Output the (X, Y) coordinate of the center of the cell containing the given text.  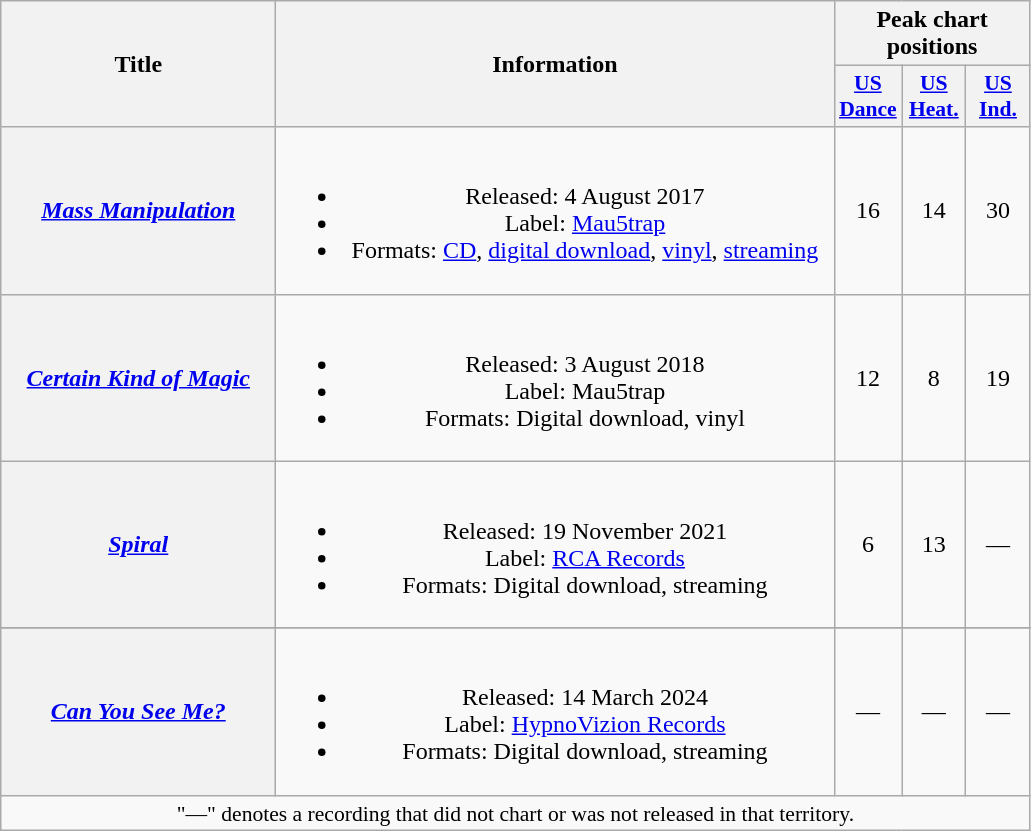
USInd. (998, 96)
8 (934, 378)
Title (138, 64)
Can You See Me? (138, 712)
6 (868, 544)
14 (934, 210)
12 (868, 378)
"—" denotes a recording that did not chart or was not released in that territory. (516, 813)
Peak chart positions (932, 34)
19 (998, 378)
Released: 14 March 2024Label: HypnoVizion RecordsFormats: Digital download, streaming (555, 712)
Released: 4 August 2017Label: Mau5trapFormats: CD, digital download, vinyl, streaming (555, 210)
USDance (868, 96)
USHeat. (934, 96)
Released: 19 November 2021Label: RCA RecordsFormats: Digital download, streaming (555, 544)
30 (998, 210)
Released: 3 August 2018Label: Mau5trapFormats: Digital download, vinyl (555, 378)
Certain Kind of Magic (138, 378)
Spiral (138, 544)
Information (555, 64)
16 (868, 210)
Mass Manipulation (138, 210)
13 (934, 544)
